Locate the cell with the specified text and output its (x, y) center coordinate. 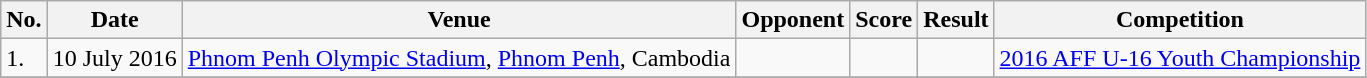
Date (114, 20)
Score (884, 20)
Opponent (793, 20)
Phnom Penh Olympic Stadium, Phnom Penh, Cambodia (459, 58)
Result (956, 20)
2016 AFF U-16 Youth Championship (1180, 58)
1. (24, 58)
No. (24, 20)
Venue (459, 20)
Competition (1180, 20)
10 July 2016 (114, 58)
